Pinpoint the cell where the given text exists, returning its (x, y) midpoint coordinate. 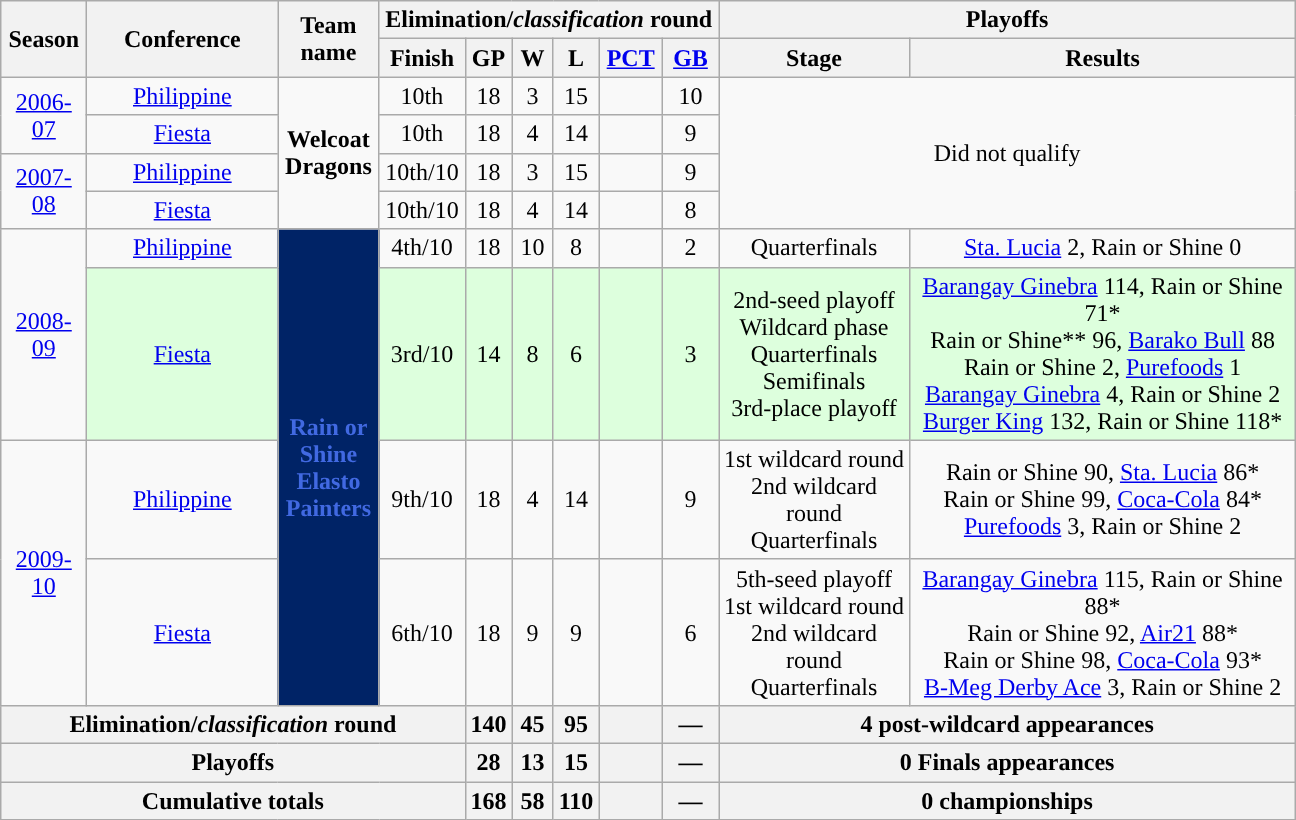
4th/10 (422, 248)
110 (576, 801)
Welcoat Dragons (328, 153)
58 (532, 801)
13 (532, 762)
2007-08 (44, 191)
6th/10 (422, 632)
2009-10 (44, 572)
2nd-seed playoffWildcard phaseQuarterfinalsSemifinals3rd-place playoff (814, 354)
168 (488, 801)
0 championships (1006, 801)
Quarterfinals (814, 248)
5th-seed playoff1st wildcard round2nd wildcard roundQuarterfinals (814, 632)
Sta. Lucia 2, Rain or Shine 0 (1103, 248)
Finish (422, 58)
Stage (814, 58)
PCT (631, 58)
2008-09 (44, 334)
Season (44, 39)
2 (690, 248)
L (576, 58)
Barangay Ginebra 115, Rain or Shine 88*Rain or Shine 92, Air21 88*Rain or Shine 98, Coca-Cola 93*B-Meg Derby Ace 3, Rain or Shine 2 (1103, 632)
4 post-wildcard appearances (1006, 724)
9th/10 (422, 500)
2006-07 (44, 115)
Rain or Shine Elasto Painters (328, 467)
1st wildcard round2nd wildcard roundQuarterfinals (814, 500)
W (532, 58)
Team name (328, 39)
Results (1103, 58)
GB (690, 58)
Did not qualify (1006, 153)
28 (488, 762)
Conference (182, 39)
95 (576, 724)
0 Finals appearances (1006, 762)
GP (488, 58)
140 (488, 724)
Cumulative totals (233, 801)
45 (532, 724)
Rain or Shine 90, Sta. Lucia 86*Rain or Shine 99, Coca-Cola 84*Purefoods 3, Rain or Shine 2 (1103, 500)
3rd/10 (422, 354)
